Capture the cell that displays the provided text and extract its [X, Y] central coordinate. 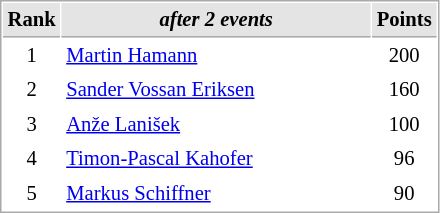
2 [32, 90]
Sander Vossan Eriksen [216, 90]
3 [32, 124]
100 [404, 124]
1 [32, 56]
after 2 events [216, 20]
160 [404, 90]
Martin Hamann [216, 56]
Anže Lanišek [216, 124]
4 [32, 158]
90 [404, 194]
5 [32, 194]
Rank [32, 20]
200 [404, 56]
96 [404, 158]
Timon-Pascal Kahofer [216, 158]
Markus Schiffner [216, 194]
Points [404, 20]
